Extract the (x, y) coordinate from the center of the cell holding the provided text.  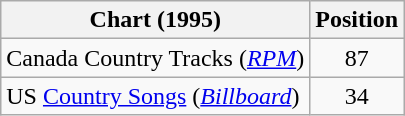
87 (357, 58)
US Country Songs (Billboard) (156, 96)
Canada Country Tracks (RPM) (156, 58)
Position (357, 20)
Chart (1995) (156, 20)
34 (357, 96)
